From the cell containing the given text, extract its center point as (x, y) coordinate. 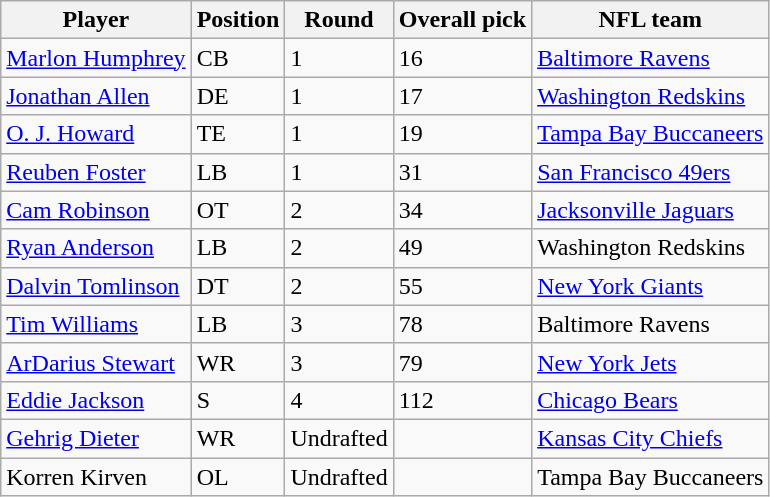
Cam Robinson (96, 210)
4 (339, 400)
55 (462, 286)
Ryan Anderson (96, 248)
112 (462, 400)
31 (462, 172)
NFL team (650, 20)
Jonathan Allen (96, 96)
OT (238, 210)
16 (462, 58)
Jacksonville Jaguars (650, 210)
OL (238, 477)
34 (462, 210)
Player (96, 20)
78 (462, 324)
TE (238, 134)
79 (462, 362)
Chicago Bears (650, 400)
O. J. Howard (96, 134)
49 (462, 248)
Round (339, 20)
DE (238, 96)
Gehrig Dieter (96, 438)
San Francisco 49ers (650, 172)
Dalvin Tomlinson (96, 286)
Tim Williams (96, 324)
Korren Kirven (96, 477)
Marlon Humphrey (96, 58)
CB (238, 58)
New York Giants (650, 286)
ArDarius Stewart (96, 362)
Position (238, 20)
Eddie Jackson (96, 400)
S (238, 400)
Kansas City Chiefs (650, 438)
New York Jets (650, 362)
Reuben Foster (96, 172)
Overall pick (462, 20)
19 (462, 134)
17 (462, 96)
DT (238, 286)
